Return the [x, y] coordinate for the center point of the cell that contains the specified text.  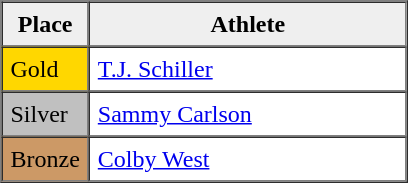
Bronze [46, 158]
Colby West [248, 158]
Silver [46, 114]
Gold [46, 68]
Sammy Carlson [248, 114]
Athlete [248, 24]
Place [46, 24]
T.J. Schiller [248, 68]
